Locate the cell with the specified text and output its (x, y) center coordinate. 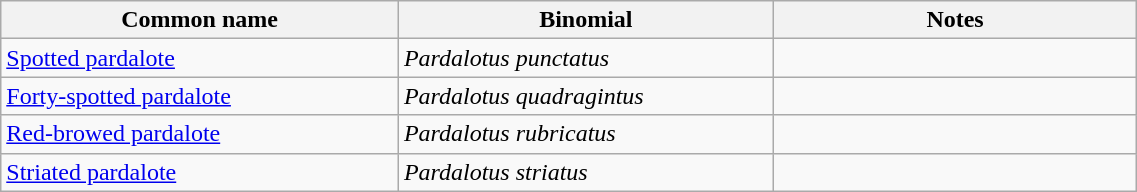
Pardalotus rubricatus (586, 134)
Striated pardalote (200, 172)
Common name (200, 20)
Notes (955, 20)
Pardalotus punctatus (586, 58)
Pardalotus striatus (586, 172)
Spotted pardalote (200, 58)
Binomial (586, 20)
Pardalotus quadragintus (586, 96)
Red-browed pardalote (200, 134)
Forty-spotted pardalote (200, 96)
